Search for the cell housing the specified text and yield its [x, y] center coordinate. 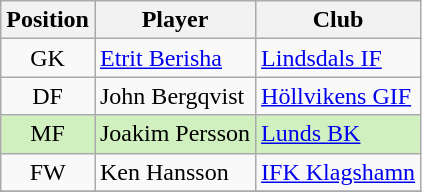
GK [48, 58]
John Bergqvist [174, 96]
Club [338, 20]
Lindsdals IF [338, 58]
Höllvikens GIF [338, 96]
Ken Hansson [174, 172]
MF [48, 134]
Lunds BK [338, 134]
Player [174, 20]
Position [48, 20]
DF [48, 96]
Etrit Berisha [174, 58]
FW [48, 172]
IFK Klagshamn [338, 172]
Joakim Persson [174, 134]
